Locate the cell with the specified text and output its [x, y] center coordinate. 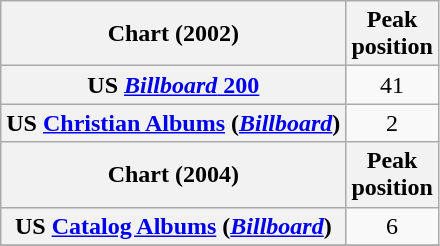
2 [392, 123]
US Christian Albums (Billboard) [174, 123]
Chart (2002) [174, 34]
Chart (2004) [174, 174]
US Billboard 200 [174, 85]
41 [392, 85]
6 [392, 226]
US Catalog Albums (Billboard) [174, 226]
